Extract the [x, y] coordinate from the center of the cell holding the provided text.  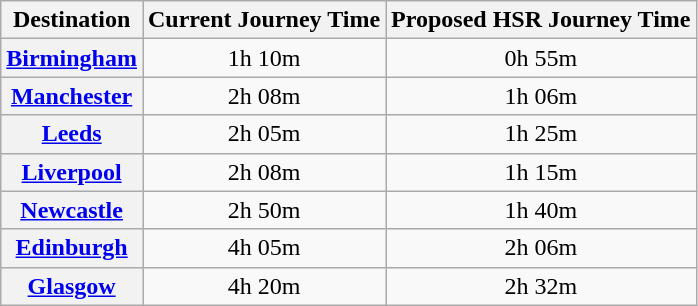
Newcastle [72, 210]
1h 25m [541, 134]
Liverpool [72, 172]
2h 05m [264, 134]
2h 32m [541, 286]
Leeds [72, 134]
1h 06m [541, 96]
Birmingham [72, 58]
1h 10m [264, 58]
1h 15m [541, 172]
4h 05m [264, 248]
Proposed HSR Journey Time [541, 20]
4h 20m [264, 286]
0h 55m [541, 58]
1h 40m [541, 210]
Manchester [72, 96]
Destination [72, 20]
2h 06m [541, 248]
Current Journey Time [264, 20]
2h 50m [264, 210]
Glasgow [72, 286]
Edinburgh [72, 248]
